Return the (x, y) coordinate for the center point of the cell that contains the specified text.  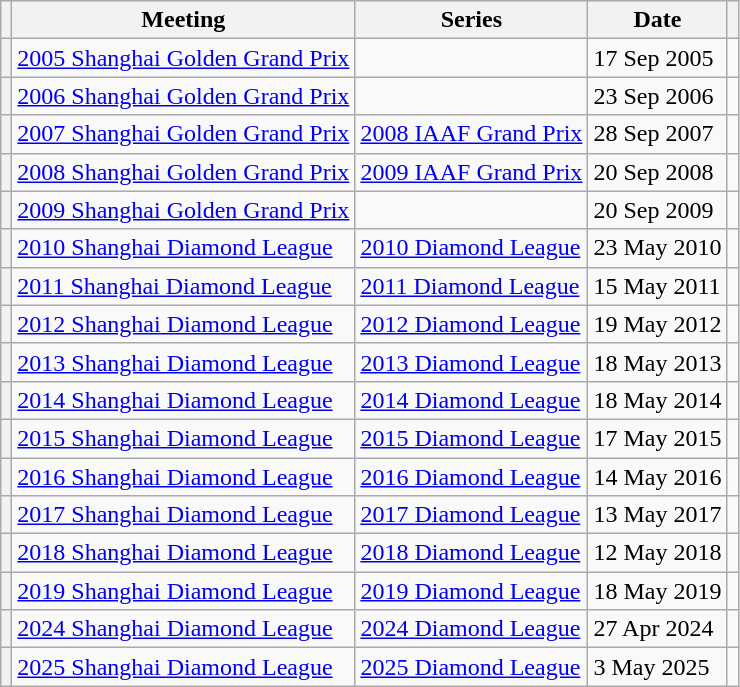
18 May 2013 (658, 362)
2024 Shanghai Diamond League (184, 629)
2010 Diamond League (472, 248)
17 May 2015 (658, 438)
Date (658, 20)
12 May 2018 (658, 553)
2009 IAAF Grand Prix (472, 172)
2017 Diamond League (472, 515)
2025 Shanghai Diamond League (184, 667)
2009 Shanghai Golden Grand Prix (184, 210)
Series (472, 20)
23 Sep 2006 (658, 96)
2005 Shanghai Golden Grand Prix (184, 58)
2007 Shanghai Golden Grand Prix (184, 134)
2011 Shanghai Diamond League (184, 286)
13 May 2017 (658, 515)
2012 Shanghai Diamond League (184, 324)
2012 Diamond League (472, 324)
2017 Shanghai Diamond League (184, 515)
2018 Shanghai Diamond League (184, 553)
20 Sep 2009 (658, 210)
27 Apr 2024 (658, 629)
Meeting (184, 20)
2025 Diamond League (472, 667)
2016 Diamond League (472, 477)
2024 Diamond League (472, 629)
15 May 2011 (658, 286)
14 May 2016 (658, 477)
2014 Diamond League (472, 400)
18 May 2014 (658, 400)
3 May 2025 (658, 667)
17 Sep 2005 (658, 58)
18 May 2019 (658, 591)
2019 Shanghai Diamond League (184, 591)
2008 Shanghai Golden Grand Prix (184, 172)
2019 Diamond League (472, 591)
2016 Shanghai Diamond League (184, 477)
2011 Diamond League (472, 286)
28 Sep 2007 (658, 134)
2006 Shanghai Golden Grand Prix (184, 96)
20 Sep 2008 (658, 172)
23 May 2010 (658, 248)
19 May 2012 (658, 324)
2018 Diamond League (472, 553)
2008 IAAF Grand Prix (472, 134)
2010 Shanghai Diamond League (184, 248)
2013 Shanghai Diamond League (184, 362)
2013 Diamond League (472, 362)
2015 Diamond League (472, 438)
2015 Shanghai Diamond League (184, 438)
2014 Shanghai Diamond League (184, 400)
